From the cell containing the given text, extract its center point as (x, y) coordinate. 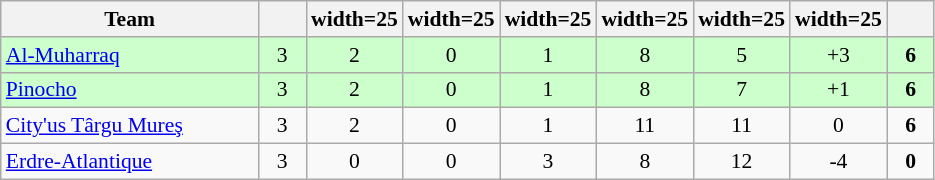
+3 (838, 55)
Al-Muharraq (130, 55)
Team (130, 19)
+1 (838, 90)
-4 (838, 162)
12 (742, 162)
7 (742, 90)
Erdre-Atlantique (130, 162)
Pinocho (130, 90)
City'us Târgu Mureş (130, 126)
5 (742, 55)
